Pinpoint the cell where the given text exists, returning its [X, Y] midpoint coordinate. 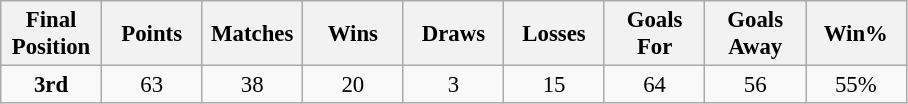
56 [756, 85]
Matches [252, 34]
63 [152, 85]
Wins [354, 34]
Goals For [654, 34]
Goals Away [756, 34]
Points [152, 34]
3rd [52, 85]
Win% [856, 34]
20 [354, 85]
Final Position [52, 34]
64 [654, 85]
3 [454, 85]
15 [554, 85]
Losses [554, 34]
55% [856, 85]
38 [252, 85]
Draws [454, 34]
